Find where the given text appears and provide that cell's center as (x, y) coordinate. 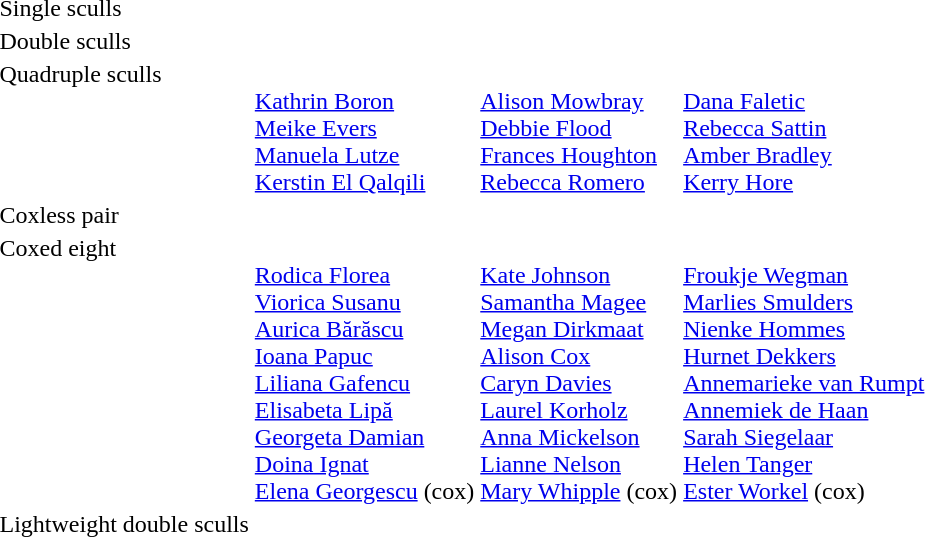
Alison MowbrayDebbie FloodFrances HoughtonRebecca Romero (579, 128)
Rodica FloreaViorica SusanuAurica BărăscuIoana PapucLiliana GafencuElisabeta LipăGeorgeta DamianDoina IgnatElena Georgescu (cox) (364, 370)
Kate JohnsonSamantha MageeMegan DirkmaatAlison CoxCaryn DaviesLaurel KorholzAnna MickelsonLianne NelsonMary Whipple (cox) (579, 370)
Kathrin BoronMeike EversManuela LutzeKerstin El Qalqili (364, 128)
